From the cell containing the given text, extract its center point as [X, Y] coordinate. 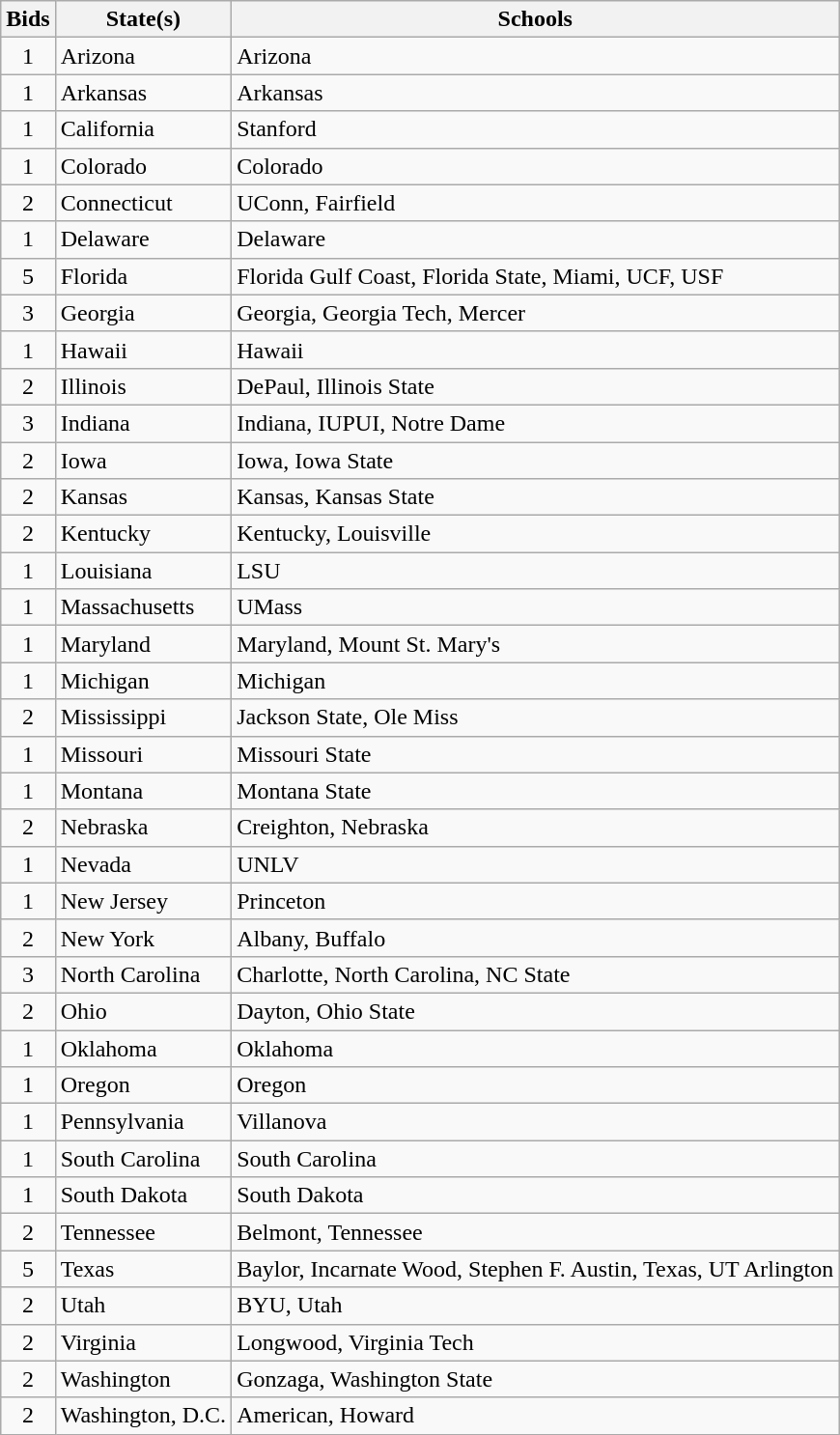
UMass [535, 607]
California [143, 129]
Connecticut [143, 203]
Georgia, Georgia Tech, Mercer [535, 313]
Mississippi [143, 717]
Schools [535, 19]
Kentucky, Louisville [535, 534]
Pennsylvania [143, 1122]
Florida [143, 276]
Ohio [143, 1011]
Texas [143, 1269]
Villanova [535, 1122]
Massachusetts [143, 607]
Belmont, Tennessee [535, 1232]
North Carolina [143, 974]
Baylor, Incarnate Wood, Stephen F. Austin, Texas, UT Arlington [535, 1269]
LSU [535, 571]
Montana [143, 791]
BYU, Utah [535, 1306]
New Jersey [143, 901]
Jackson State, Ole Miss [535, 717]
Nevada [143, 864]
UConn, Fairfield [535, 203]
Indiana [143, 423]
Kansas, Kansas State [535, 497]
Maryland, Mount St. Mary's [535, 644]
Missouri State [535, 754]
Kentucky [143, 534]
Illinois [143, 386]
Bids [28, 19]
UNLV [535, 864]
Gonzaga, Washington State [535, 1379]
Nebraska [143, 828]
State(s) [143, 19]
DePaul, Illinois State [535, 386]
Princeton [535, 901]
Charlotte, North Carolina, NC State [535, 974]
Iowa, Iowa State [535, 461]
Tennessee [143, 1232]
New York [143, 938]
Louisiana [143, 571]
Indiana, IUPUI, Notre Dame [535, 423]
Washington [143, 1379]
Dayton, Ohio State [535, 1011]
Albany, Buffalo [535, 938]
Utah [143, 1306]
Stanford [535, 129]
Kansas [143, 497]
Georgia [143, 313]
Maryland [143, 644]
Washington, D.C. [143, 1416]
Virginia [143, 1342]
Iowa [143, 461]
Florida Gulf Coast, Florida State, Miami, UCF, USF [535, 276]
American, Howard [535, 1416]
Longwood, Virginia Tech [535, 1342]
Creighton, Nebraska [535, 828]
Missouri [143, 754]
Montana State [535, 791]
